From the cell containing the given text, extract its center point as [x, y] coordinate. 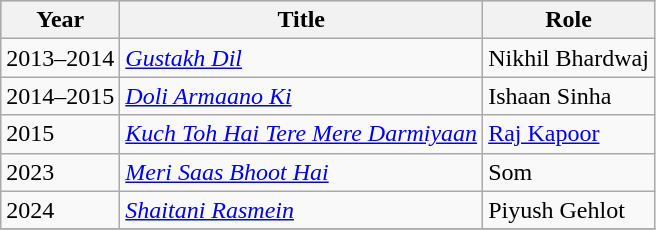
Kuch Toh Hai Tere Mere Darmiyaan [302, 134]
2015 [60, 134]
Raj Kapoor [569, 134]
2013–2014 [60, 58]
Piyush Gehlot [569, 210]
2024 [60, 210]
2014–2015 [60, 96]
2023 [60, 172]
Nikhil Bhardwaj [569, 58]
Gustakh Dil [302, 58]
Year [60, 20]
Meri Saas Bhoot Hai [302, 172]
Role [569, 20]
Som [569, 172]
Doli Armaano Ki [302, 96]
Shaitani Rasmein [302, 210]
Ishaan Sinha [569, 96]
Title [302, 20]
